Determine the (X, Y) coordinate at the center of the cell enclosing the given text.  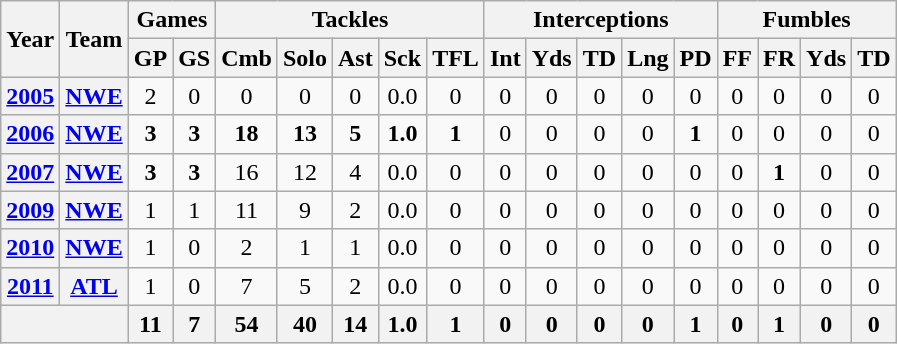
4 (356, 172)
FR (780, 58)
2010 (30, 248)
40 (304, 324)
Ast (356, 58)
Cmb (247, 58)
2009 (30, 210)
13 (304, 134)
Year (30, 39)
PD (696, 58)
Lng (648, 58)
2006 (30, 134)
16 (247, 172)
ATL (94, 286)
Games (172, 20)
Sck (402, 58)
54 (247, 324)
TFL (456, 58)
GP (150, 58)
GS (194, 58)
9 (304, 210)
Tackles (350, 20)
14 (356, 324)
18 (247, 134)
2011 (30, 286)
2005 (30, 96)
Fumbles (806, 20)
12 (304, 172)
Int (505, 58)
Interceptions (600, 20)
FF (737, 58)
Solo (304, 58)
Team (94, 39)
2007 (30, 172)
